Detect which cell encompasses the target text, then output its (x, y) center coordinate. 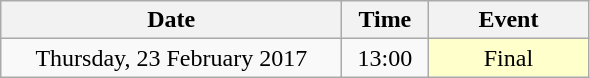
Event (508, 20)
13:00 (385, 58)
Thursday, 23 February 2017 (172, 58)
Time (385, 20)
Final (508, 58)
Date (172, 20)
